Detect which cell encompasses the target text, then output its [X, Y] center coordinate. 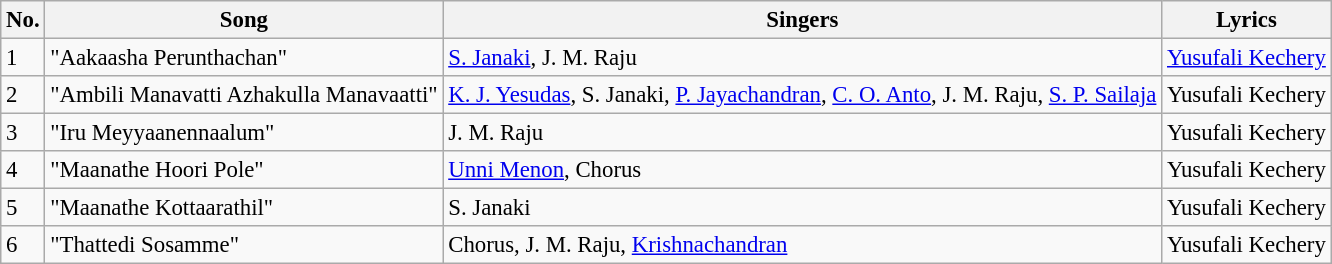
Chorus, J. M. Raju, Krishnachandran [802, 245]
"Thattedi Sosamme" [244, 245]
No. [23, 20]
3 [23, 133]
Song [244, 20]
"Ambili Manavatti Azhakulla Manavaatti" [244, 95]
S. Janaki [802, 208]
S. Janaki, J. M. Raju [802, 58]
Lyrics [1246, 20]
K. J. Yesudas, S. Janaki, P. Jayachandran, C. O. Anto, J. M. Raju, S. P. Sailaja [802, 95]
"Iru Meyyaanennaalum" [244, 133]
J. M. Raju [802, 133]
"Maanathe Hoori Pole" [244, 170]
1 [23, 58]
"Maanathe Kottaarathil" [244, 208]
"Aakaasha Perunthachan" [244, 58]
2 [23, 95]
5 [23, 208]
Singers [802, 20]
6 [23, 245]
Unni Menon, Chorus [802, 170]
4 [23, 170]
